Locate the cell with the specified text and output its (x, y) center coordinate. 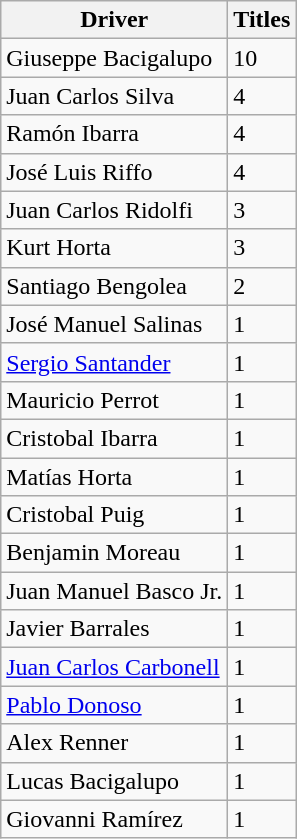
Ramón Ibarra (114, 134)
Lucas Bacigalupo (114, 781)
2 (262, 286)
Javier Barrales (114, 629)
Juan Carlos Carbonell (114, 667)
Santiago Bengolea (114, 286)
Titles (262, 20)
Juan Carlos Ridolfi (114, 210)
Pablo Donoso (114, 705)
Benjamin Moreau (114, 553)
Alex Renner (114, 743)
10 (262, 58)
Cristobal Ibarra (114, 438)
Kurt Horta (114, 248)
José Luis Riffo (114, 172)
Giovanni Ramírez (114, 819)
Mauricio Perrot (114, 400)
Cristobal Puig (114, 515)
Juan Manuel Basco Jr. (114, 591)
José Manuel Salinas (114, 324)
Juan Carlos Silva (114, 96)
Sergio Santander (114, 362)
Giuseppe Bacigalupo (114, 58)
Matías Horta (114, 477)
Driver (114, 20)
